Detect which cell encompasses the target text, then output its [x, y] center coordinate. 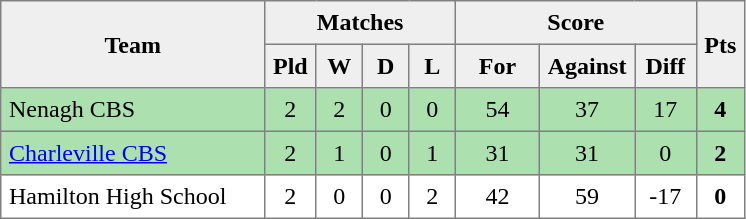
4 [720, 110]
W [339, 66]
Team [133, 44]
42 [497, 197]
Pld [290, 66]
Score [576, 23]
17 [666, 110]
For [497, 66]
Nenagh CBS [133, 110]
Against [586, 66]
D [385, 66]
-17 [666, 197]
37 [586, 110]
Charleville CBS [133, 153]
Hamilton High School [133, 197]
Pts [720, 44]
59 [586, 197]
54 [497, 110]
Matches [360, 23]
L [432, 66]
Diff [666, 66]
